Return the [X, Y] coordinate for the center point of the cell that contains the specified text.  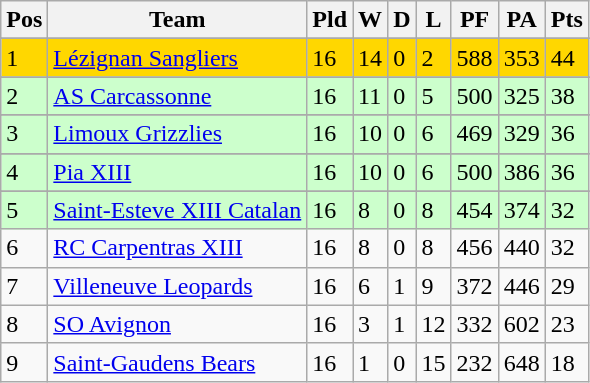
14 [370, 58]
Lézignan Sangliers [178, 58]
Limoux Grizzlies [178, 134]
4 [24, 172]
446 [522, 286]
454 [474, 210]
12 [434, 324]
38 [566, 96]
372 [474, 286]
232 [474, 362]
PF [474, 20]
Saint-Esteve XIII Catalan [178, 210]
386 [522, 172]
374 [522, 210]
11 [370, 96]
332 [474, 324]
23 [566, 324]
AS Carcassonne [178, 96]
PA [522, 20]
440 [522, 248]
Team [178, 20]
Pld [330, 20]
Pia XIII [178, 172]
325 [522, 96]
588 [474, 58]
44 [566, 58]
L [434, 20]
18 [566, 362]
Villeneuve Leopards [178, 286]
353 [522, 58]
329 [522, 134]
SO Avignon [178, 324]
Saint-Gaudens Bears [178, 362]
W [370, 20]
7 [24, 286]
D [402, 20]
29 [566, 286]
15 [434, 362]
469 [474, 134]
648 [522, 362]
456 [474, 248]
Pts [566, 20]
602 [522, 324]
RC Carpentras XIII [178, 248]
Pos [24, 20]
